For the text-containing cell, return its midpoint in (x, y) coordinate format. 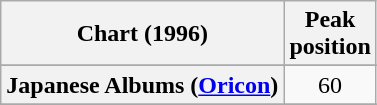
60 (330, 85)
Peakposition (330, 34)
Chart (1996) (142, 34)
Japanese Albums (Oricon) (142, 85)
